Find where the given text appears and provide that cell's center as [X, Y] coordinate. 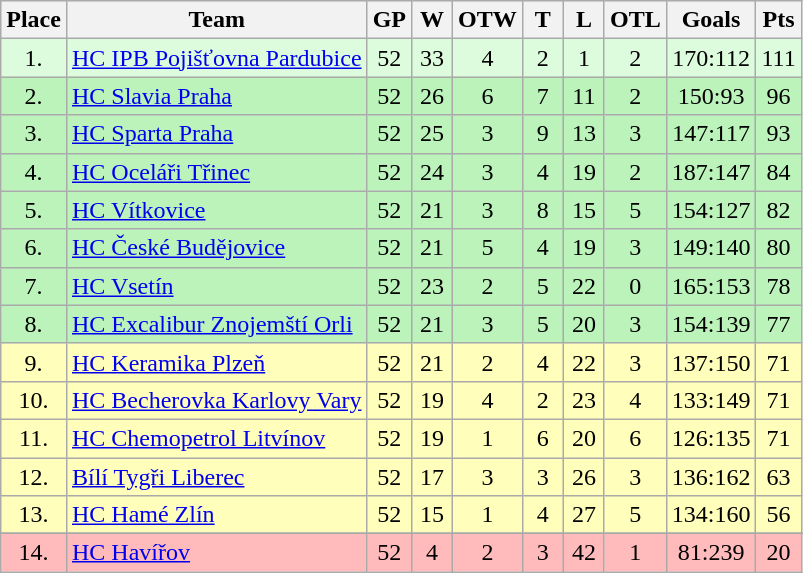
63 [778, 477]
7. [34, 286]
HC Slavia Praha [216, 96]
Goals [711, 20]
6. [34, 248]
HC Excalibur Znojemští Orli [216, 324]
126:135 [711, 438]
147:117 [711, 134]
HC Becherovka Karlovy Vary [216, 400]
136:162 [711, 477]
10. [34, 400]
93 [778, 134]
OTW [488, 20]
13. [34, 515]
84 [778, 172]
12. [34, 477]
25 [432, 134]
1. [34, 58]
13 [584, 134]
9. [34, 362]
82 [778, 210]
137:150 [711, 362]
8 [542, 210]
2. [34, 96]
HC Havířov [216, 553]
0 [635, 286]
133:149 [711, 400]
3. [34, 134]
81:239 [711, 553]
8. [34, 324]
Bílí Tygři Liberec [216, 477]
HC Hamé Zlín [216, 515]
170:112 [711, 58]
4. [34, 172]
56 [778, 515]
33 [432, 58]
T [542, 20]
24 [432, 172]
17 [432, 477]
111 [778, 58]
149:140 [711, 248]
Pts [778, 20]
42 [584, 553]
OTL [635, 20]
150:93 [711, 96]
HC Sparta Praha [216, 134]
HC Vítkovice [216, 210]
L [584, 20]
Place [34, 20]
GP [389, 20]
11 [584, 96]
134:160 [711, 515]
HC Vsetín [216, 286]
9 [542, 134]
78 [778, 286]
187:147 [711, 172]
HC Chemopetrol Litvínov [216, 438]
80 [778, 248]
27 [584, 515]
W [432, 20]
154:139 [711, 324]
11. [34, 438]
HC Oceláři Třinec [216, 172]
HC České Budějovice [216, 248]
HC Keramika Plzeň [216, 362]
96 [778, 96]
5. [34, 210]
14. [34, 553]
165:153 [711, 286]
154:127 [711, 210]
Team [216, 20]
7 [542, 96]
77 [778, 324]
HC IPB Pojišťovna Pardubice [216, 58]
